Output the (X, Y) coordinate of the center of the cell containing the given text.  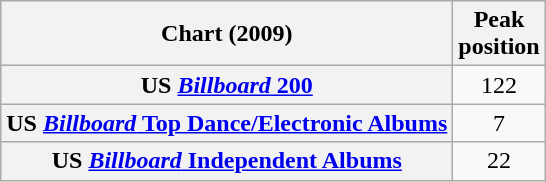
Chart (2009) (227, 34)
122 (499, 85)
7 (499, 123)
US Billboard 200 (227, 85)
US Billboard Independent Albums (227, 161)
US Billboard Top Dance/Electronic Albums (227, 123)
Peakposition (499, 34)
22 (499, 161)
